Capture the cell that displays the provided text and extract its [X, Y] central coordinate. 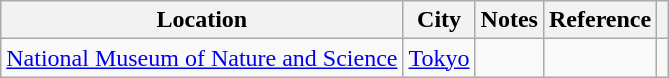
National Museum of Nature and Science [202, 58]
Reference [600, 20]
Location [202, 20]
Tokyo [439, 58]
Notes [509, 20]
City [439, 20]
